From the cell containing the given text, extract its center point as (x, y) coordinate. 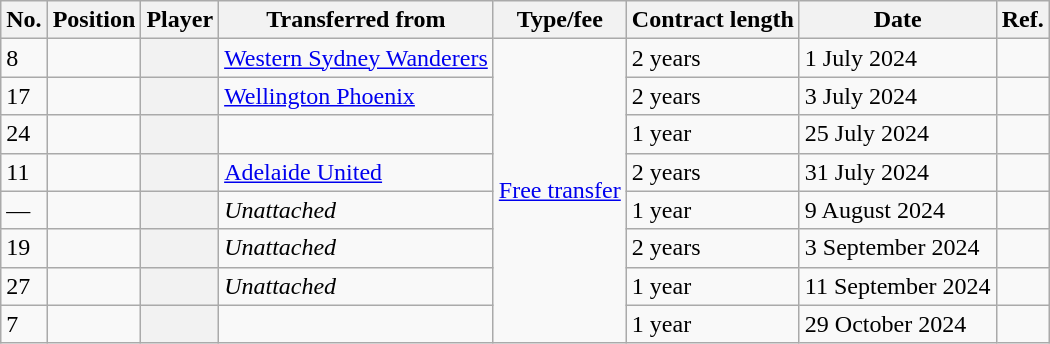
Position (94, 20)
11 (24, 172)
7 (24, 324)
Transferred from (356, 20)
Contract length (712, 20)
11 September 2024 (898, 286)
3 July 2024 (898, 96)
3 September 2024 (898, 248)
Western Sydney Wanderers (356, 58)
Player (180, 20)
1 July 2024 (898, 58)
Date (898, 20)
24 (24, 134)
8 (24, 58)
29 October 2024 (898, 324)
Ref. (1022, 20)
No. (24, 20)
31 July 2024 (898, 172)
9 August 2024 (898, 210)
17 (24, 96)
Free transfer (560, 191)
19 (24, 248)
Adelaide United (356, 172)
27 (24, 286)
25 July 2024 (898, 134)
Type/fee (560, 20)
— (24, 210)
Wellington Phoenix (356, 96)
